Capture the cell that displays the provided text and extract its (x, y) central coordinate. 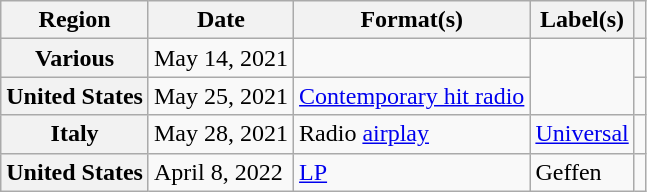
Italy (75, 134)
May 28, 2021 (220, 134)
Radio airplay (412, 134)
Universal (582, 134)
Various (75, 58)
LP (412, 172)
Region (75, 20)
Date (220, 20)
April 8, 2022 (220, 172)
May 14, 2021 (220, 58)
Label(s) (582, 20)
Format(s) (412, 20)
Geffen (582, 172)
Contemporary hit radio (412, 96)
May 25, 2021 (220, 96)
